Scan for the cell matching the given text and deliver its [x, y] coordinate at center. 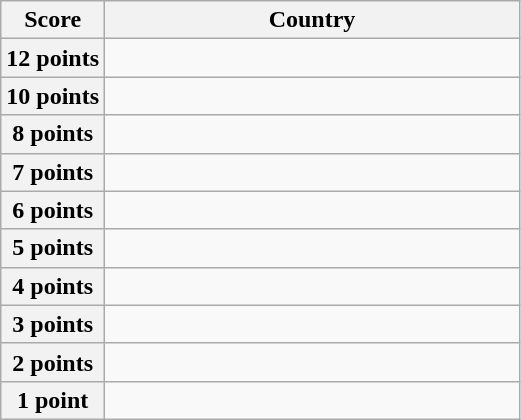
Score [53, 20]
7 points [53, 172]
2 points [53, 362]
10 points [53, 96]
Country [312, 20]
4 points [53, 286]
1 point [53, 400]
5 points [53, 248]
6 points [53, 210]
12 points [53, 58]
8 points [53, 134]
3 points [53, 324]
